Find where the given text appears and provide that cell's center as [X, Y] coordinate. 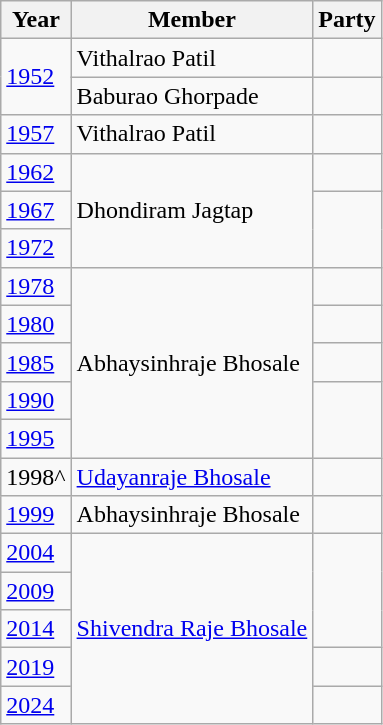
2019 [36, 667]
1972 [36, 248]
Party [347, 20]
2004 [36, 553]
Dhondiram Jagtap [192, 210]
1990 [36, 400]
Udayanraje Bhosale [192, 477]
1957 [36, 134]
2024 [36, 705]
2014 [36, 629]
1978 [36, 286]
1985 [36, 362]
Baburao Ghorpade [192, 96]
Shivendra Raje Bhosale [192, 629]
1952 [36, 77]
1998^ [36, 477]
1967 [36, 210]
1962 [36, 172]
1999 [36, 515]
2009 [36, 591]
Year [36, 20]
1995 [36, 438]
1980 [36, 324]
Member [192, 20]
